Provide the (x, y) coordinate of the cell's center where the given text is located.  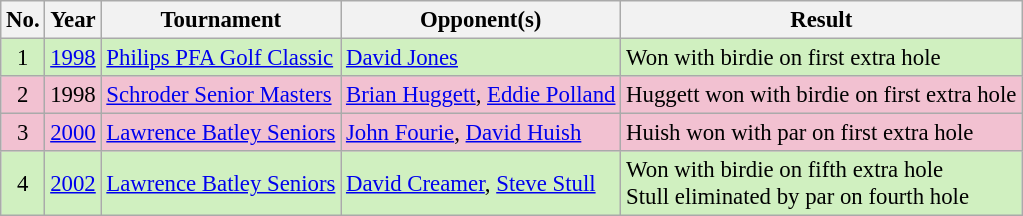
4 (23, 184)
3 (23, 133)
Won with birdie on fifth extra holeStull eliminated by par on fourth hole (822, 184)
1 (23, 58)
John Fourie, David Huish (481, 133)
David Jones (481, 58)
2002 (73, 184)
Schroder Senior Masters (221, 95)
Brian Huggett, Eddie Polland (481, 95)
2 (23, 95)
Philips PFA Golf Classic (221, 58)
Huish won with par on first extra hole (822, 133)
Year (73, 20)
Huggett won with birdie on first extra hole (822, 95)
David Creamer, Steve Stull (481, 184)
Opponent(s) (481, 20)
Result (822, 20)
Won with birdie on first extra hole (822, 58)
Tournament (221, 20)
2000 (73, 133)
No. (23, 20)
